Detect which cell encompasses the target text, then output its (x, y) center coordinate. 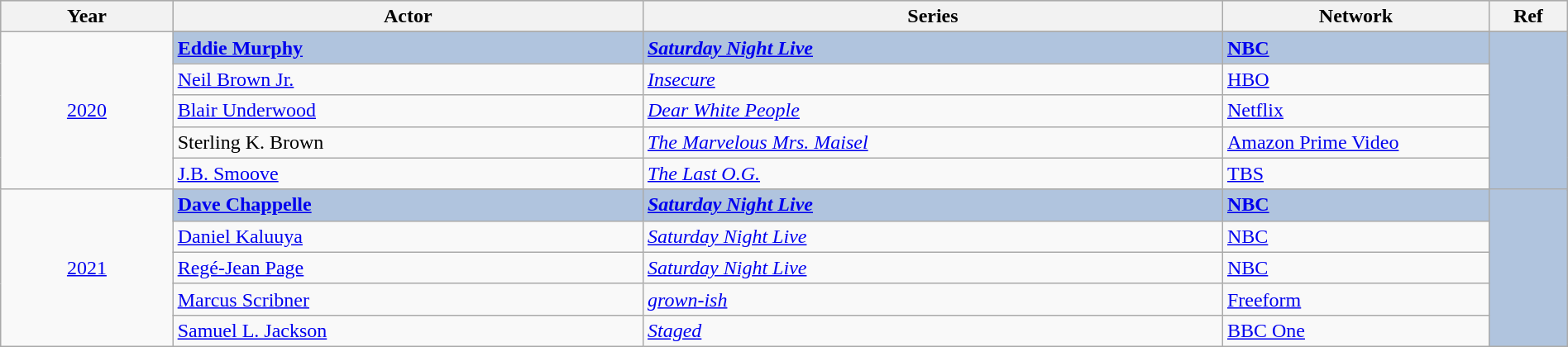
Eddie Murphy (408, 48)
The Last O.G. (933, 173)
grown-ish (933, 299)
Series (933, 17)
Blair Underwood (408, 111)
Marcus Scribner (408, 299)
Sterling K. Brown (408, 142)
Amazon Prime Video (1355, 142)
Insecure (933, 79)
BBC One (1355, 330)
HBO (1355, 79)
2020 (87, 111)
2021 (87, 268)
Network (1355, 17)
Neil Brown Jr. (408, 79)
Freeform (1355, 299)
TBS (1355, 173)
The Marvelous Mrs. Maisel (933, 142)
Year (87, 17)
Regé-Jean Page (408, 268)
J.B. Smoove (408, 173)
Staged (933, 330)
Daniel Kaluuya (408, 236)
Actor (408, 17)
Samuel L. Jackson (408, 330)
Netflix (1355, 111)
Ref (1528, 17)
Dave Chappelle (408, 205)
Dear White People (933, 111)
